Extract the [X, Y] coordinate from the center of the cell holding the provided text.  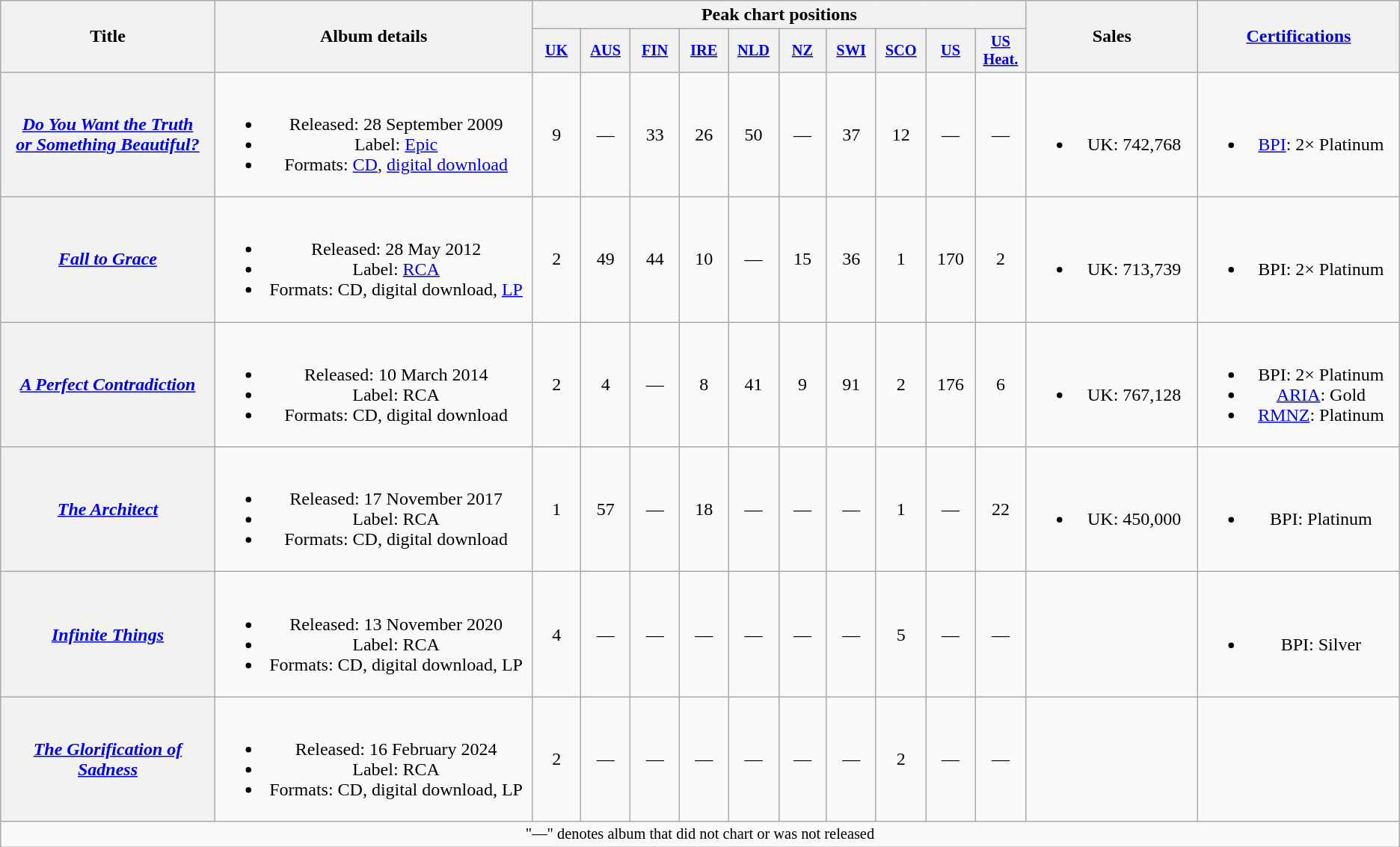
BPI: Silver [1299, 634]
Infinite Things [108, 634]
8 [704, 384]
57 [606, 510]
18 [704, 510]
91 [851, 384]
Released: 10 March 2014Label: RCAFormats: CD, digital download [374, 384]
44 [655, 260]
A Perfect Contradiction [108, 384]
BPI: 2× PlatinumARIA: GoldRMNZ: Platinum [1299, 384]
SCO [900, 51]
5 [900, 634]
FIN [655, 51]
Sales [1112, 37]
26 [704, 135]
170 [951, 260]
Released: 17 November 2017Label: RCAFormats: CD, digital download [374, 510]
NLD [754, 51]
Title [108, 37]
UK [556, 51]
AUS [606, 51]
10 [704, 260]
UK: 767,128 [1112, 384]
Album details [374, 37]
UK: 742,768 [1112, 135]
Released: 28 May 2012Label: RCAFormats: CD, digital download, LP [374, 260]
12 [900, 135]
49 [606, 260]
US [951, 51]
50 [754, 135]
37 [851, 135]
Released: 28 September 2009Label: EpicFormats: CD, digital download [374, 135]
SWI [851, 51]
The Glorification of Sadness [108, 760]
41 [754, 384]
IRE [704, 51]
NZ [802, 51]
Released: 13 November 2020Label: RCAFormats: CD, digital download, LP [374, 634]
176 [951, 384]
"—" denotes album that did not chart or was not released [700, 834]
USHeat. [1001, 51]
The Architect [108, 510]
36 [851, 260]
Peak chart positions [779, 15]
BPI: Platinum [1299, 510]
Do You Want the Truth or Something Beautiful? [108, 135]
22 [1001, 510]
15 [802, 260]
6 [1001, 384]
Fall to Grace [108, 260]
Certifications [1299, 37]
UK: 450,000 [1112, 510]
33 [655, 135]
Released: 16 February 2024Label: RCAFormats: CD, digital download, LP [374, 760]
UK: 713,739 [1112, 260]
